Return (X, Y) of the center of cell containing provided text 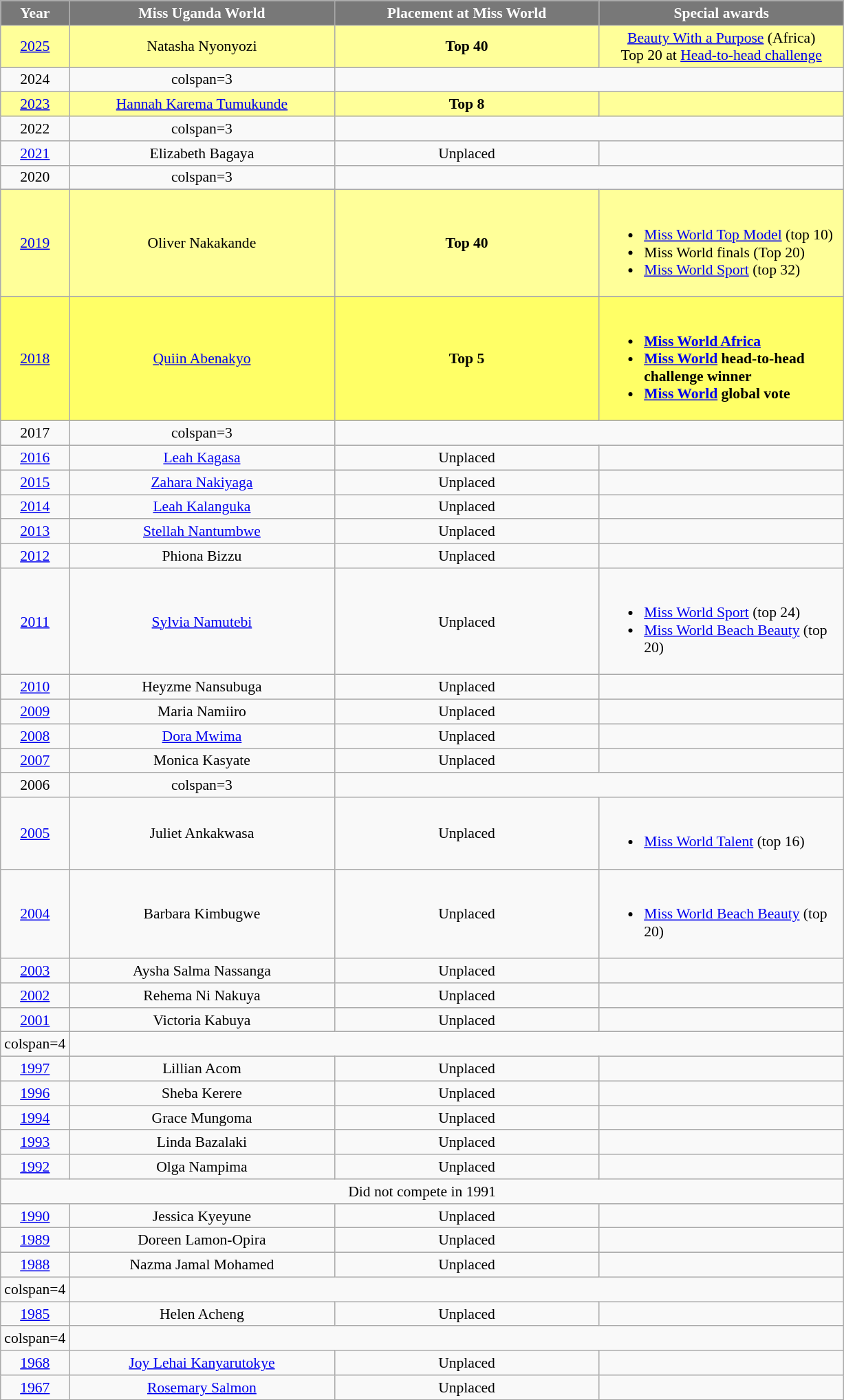
1997 (35, 1069)
2007 (35, 761)
Rehema Ni Nakuya (202, 995)
2006 (35, 786)
Miss World Top Model (top 10)Miss World finals (Top 20)Miss World Sport (top 32) (721, 244)
Grace Mungoma (202, 1118)
2019 (35, 244)
2023 (35, 105)
Helen Acheng (202, 1314)
Top 5 (466, 359)
Special awards (721, 13)
Heyzme Nansubuga (202, 687)
Quiin Abenakyo (202, 359)
2012 (35, 556)
Stellah Nantumbwe (202, 532)
1988 (35, 1265)
1985 (35, 1314)
Placement at Miss World (466, 13)
2022 (35, 129)
2009 (35, 712)
Olga Nampima (202, 1167)
2018 (35, 359)
Top 8 (466, 105)
Miss World Beach Beauty (top 20) (721, 914)
2003 (35, 971)
Aysha Salma Nassanga (202, 971)
Miss World Talent (top 16) (721, 833)
Miss World Sport (top 24)Miss World Beach Beauty (top 20) (721, 622)
2002 (35, 995)
Doreen Lamon-Opira (202, 1240)
2011 (35, 622)
1993 (35, 1143)
Hannah Karema Tumukunde (202, 105)
2013 (35, 532)
2021 (35, 153)
2004 (35, 914)
Sheba Kerere (202, 1094)
1990 (35, 1216)
Jessica Kyeyune (202, 1216)
Joy Lehai Kanyarutokye (202, 1363)
2008 (35, 736)
Phiona Bizzu (202, 556)
Lillian Acom (202, 1069)
Miss Uganda World (202, 13)
2014 (35, 507)
Nazma Jamal Mohamed (202, 1265)
Barbara Kimbugwe (202, 914)
1967 (35, 1388)
Leah Kalanguka (202, 507)
Natasha Nyonyozi (202, 47)
Linda Bazalaki (202, 1143)
Leah Kagasa (202, 458)
Oliver Nakakande (202, 244)
1996 (35, 1094)
2005 (35, 833)
Did not compete in 1991 (422, 1192)
Maria Namiiro (202, 712)
Rosemary Salmon (202, 1388)
Juliet Ankakwasa (202, 833)
2024 (35, 80)
1994 (35, 1118)
Monica Kasyate (202, 761)
2016 (35, 458)
2015 (35, 482)
Beauty With a Purpose (Africa) Top 20 at Head-to-head challenge (721, 47)
1968 (35, 1363)
1992 (35, 1167)
2020 (35, 177)
2001 (35, 1020)
Victoria Kabuya (202, 1020)
Dora Mwima (202, 736)
2017 (35, 433)
Year (35, 13)
2010 (35, 687)
Elizabeth Bagaya (202, 153)
Zahara Nakiyaga (202, 482)
Sylvia Namutebi (202, 622)
1989 (35, 1240)
2025 (35, 47)
Miss World AfricaMiss World head-to-head challenge winnerMiss World global vote (721, 359)
